Search for the cell housing the specified text and yield its (X, Y) center coordinate. 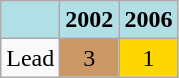
2006 (148, 20)
3 (90, 58)
1 (148, 58)
2002 (90, 20)
Lead (30, 58)
